From the cell containing the given text, extract its center point as [X, Y] coordinate. 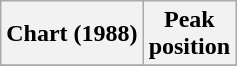
Peakposition [189, 34]
Chart (1988) [72, 34]
